Pinpoint the cell where the given text exists, returning its (X, Y) midpoint coordinate. 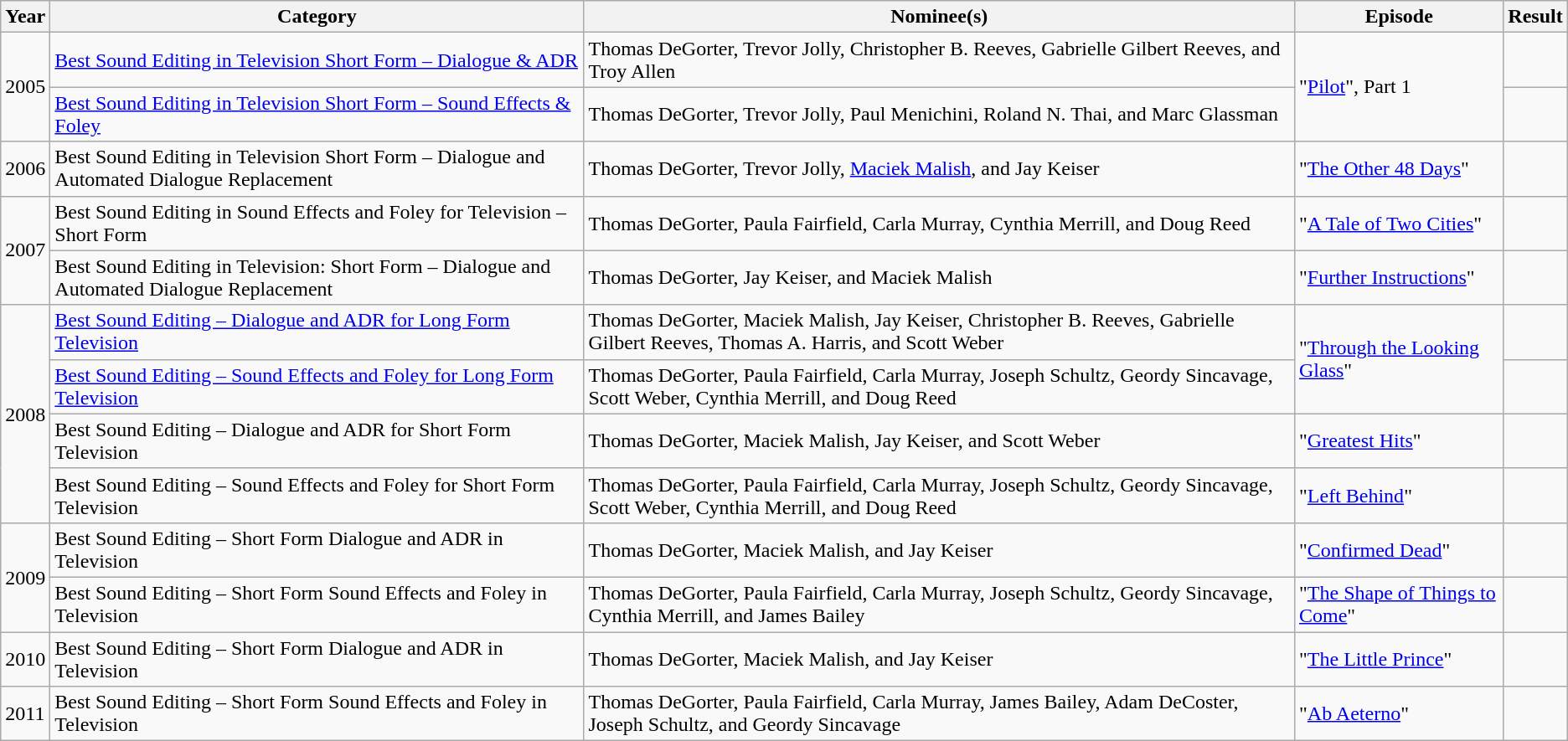
2006 (25, 169)
Best Sound Editing in Television Short Form – Dialogue & ADR (317, 60)
Thomas DeGorter, Paula Fairfield, Carla Murray, James Bailey, Adam DeCoster, Joseph Schultz, and Geordy Sincavage (940, 713)
Nominee(s) (940, 17)
"The Shape of Things to Come" (1399, 605)
Best Sound Editing – Dialogue and ADR for Short Form Television (317, 440)
2009 (25, 577)
Category (317, 17)
Result (1535, 17)
"The Other 48 Days" (1399, 169)
Best Sound Editing in Television Short Form – Sound Effects & Foley (317, 114)
Best Sound Editing in Sound Effects and Foley for Television – Short Form (317, 223)
"Further Instructions" (1399, 278)
"The Little Prince" (1399, 658)
Year (25, 17)
Best Sound Editing – Sound Effects and Foley for Long Form Television (317, 387)
Thomas DeGorter, Trevor Jolly, Paul Menichini, Roland N. Thai, and Marc Glassman (940, 114)
"Ab Aeterno" (1399, 713)
Thomas DeGorter, Trevor Jolly, Christopher B. Reeves, Gabrielle Gilbert Reeves, and Troy Allen (940, 60)
Thomas DeGorter, Maciek Malish, Jay Keiser, and Scott Weber (940, 440)
Thomas DeGorter, Trevor Jolly, Maciek Malish, and Jay Keiser (940, 169)
Thomas DeGorter, Paula Fairfield, Carla Murray, Cynthia Merrill, and Doug Reed (940, 223)
"A Tale of Two Cities" (1399, 223)
"Confirmed Dead" (1399, 549)
Best Sound Editing – Dialogue and ADR for Long Form Television (317, 332)
Thomas DeGorter, Maciek Malish, Jay Keiser, Christopher B. Reeves, Gabrielle Gilbert Reeves, Thomas A. Harris, and Scott Weber (940, 332)
2005 (25, 87)
"Through the Looking Glass" (1399, 359)
Best Sound Editing – Sound Effects and Foley for Short Form Television (317, 496)
"Greatest Hits" (1399, 440)
Episode (1399, 17)
2008 (25, 414)
2007 (25, 250)
"Left Behind" (1399, 496)
"Pilot", Part 1 (1399, 87)
Thomas DeGorter, Paula Fairfield, Carla Murray, Joseph Schultz, Geordy Sincavage, Cynthia Merrill, and James Bailey (940, 605)
Thomas DeGorter, Jay Keiser, and Maciek Malish (940, 278)
Best Sound Editing in Television: Short Form – Dialogue and Automated Dialogue Replacement (317, 278)
2011 (25, 713)
Best Sound Editing in Television Short Form – Dialogue and Automated Dialogue Replacement (317, 169)
2010 (25, 658)
